Identify which cell holds the provided text, then report its (x, y) central coordinate. 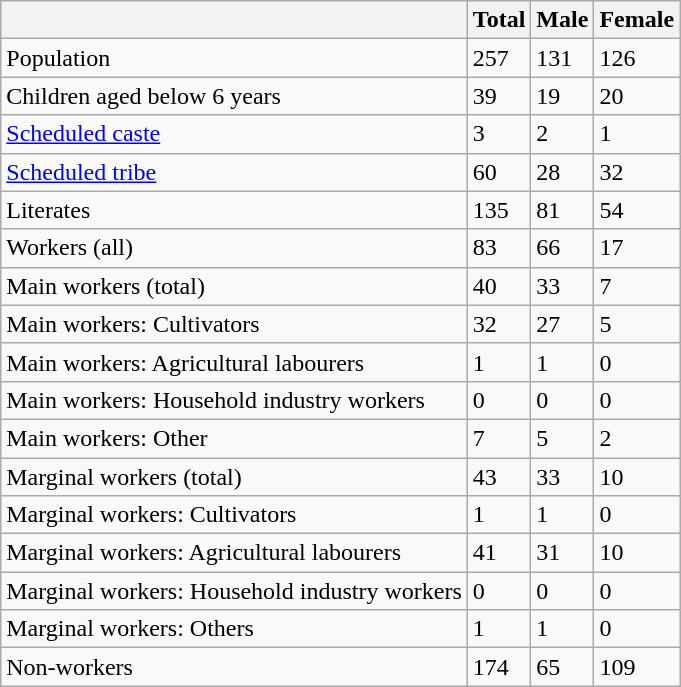
39 (499, 96)
126 (637, 58)
Workers (all) (234, 248)
83 (499, 248)
Marginal workers: Others (234, 629)
19 (562, 96)
Marginal workers: Household industry workers (234, 591)
Population (234, 58)
Female (637, 20)
131 (562, 58)
81 (562, 210)
Main workers: Agricultural labourers (234, 362)
Marginal workers: Agricultural labourers (234, 553)
20 (637, 96)
40 (499, 286)
Literates (234, 210)
31 (562, 553)
Total (499, 20)
Main workers: Household industry workers (234, 400)
Marginal workers: Cultivators (234, 515)
Scheduled tribe (234, 172)
66 (562, 248)
Marginal workers (total) (234, 477)
Scheduled caste (234, 134)
109 (637, 667)
27 (562, 324)
54 (637, 210)
41 (499, 553)
43 (499, 477)
3 (499, 134)
Main workers: Other (234, 438)
28 (562, 172)
Main workers: Cultivators (234, 324)
Main workers (total) (234, 286)
65 (562, 667)
60 (499, 172)
174 (499, 667)
257 (499, 58)
135 (499, 210)
17 (637, 248)
Children aged below 6 years (234, 96)
Non-workers (234, 667)
Male (562, 20)
